Output the [x, y] coordinate of the center of the cell containing the given text.  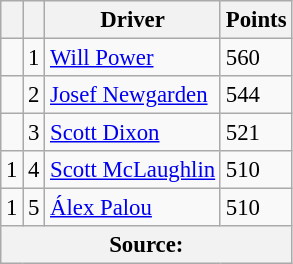
Scott McLaughlin [133, 170]
4 [34, 170]
3 [34, 133]
Josef Newgarden [133, 95]
544 [256, 95]
Points [256, 20]
5 [34, 208]
Will Power [133, 58]
Source: [146, 245]
560 [256, 58]
Álex Palou [133, 208]
Scott Dixon [133, 133]
2 [34, 95]
Driver [133, 20]
521 [256, 133]
